Return the (x, y) coordinate for the center point of the cell that contains the specified text.  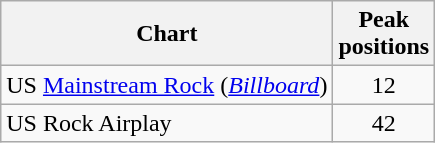
12 (384, 85)
US Rock Airplay (167, 123)
US Mainstream Rock (Billboard) (167, 85)
42 (384, 123)
Chart (167, 34)
Peak positions (384, 34)
